For the text-containing cell, return its midpoint in (X, Y) coordinate format. 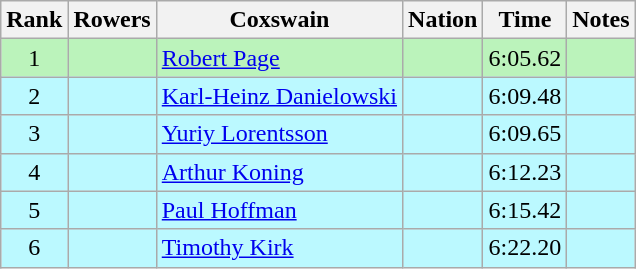
Karl-Heinz Danielowski (279, 96)
6:22.20 (525, 248)
Coxswain (279, 20)
Yuriy Lorentsson (279, 134)
3 (34, 134)
2 (34, 96)
6:09.48 (525, 96)
Time (525, 20)
Nation (443, 20)
Notes (601, 20)
Rowers (112, 20)
6:12.23 (525, 172)
6 (34, 248)
Rank (34, 20)
6:09.65 (525, 134)
6:05.62 (525, 58)
Robert Page (279, 58)
Arthur Koning (279, 172)
1 (34, 58)
5 (34, 210)
4 (34, 172)
Paul Hoffman (279, 210)
6:15.42 (525, 210)
Timothy Kirk (279, 248)
